Find where the given text appears and provide that cell's center as [X, Y] coordinate. 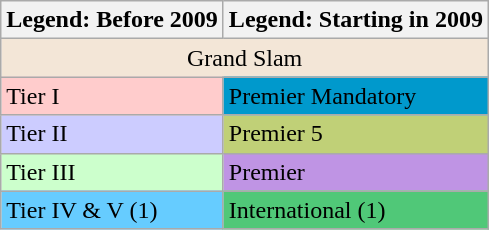
Legend: Starting in 2009 [356, 20]
Premier 5 [356, 134]
Tier II [112, 134]
Tier IV & V (1) [112, 210]
International (1) [356, 210]
Tier I [112, 96]
Tier III [112, 172]
Legend: Before 2009 [112, 20]
Premier [356, 172]
Premier Mandatory [356, 96]
Grand Slam [245, 58]
